Extract the [x, y] coordinate from the center of the cell holding the provided text.  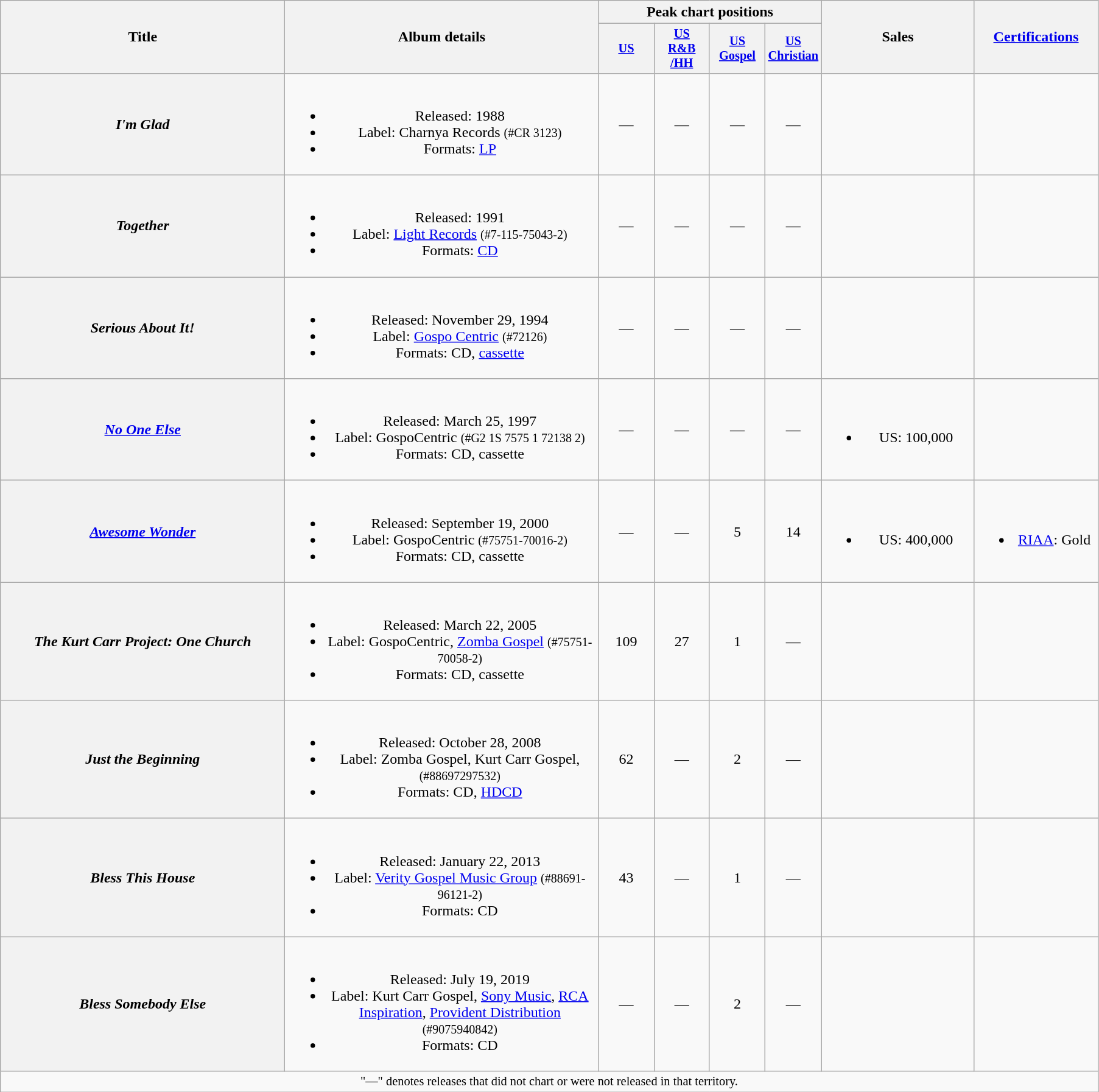
Just the Beginning [142, 759]
Released: September 19, 2000Label: GospoCentric (#75751-70016-2)Formats: CD, cassette [442, 531]
USGospel [737, 49]
Awesome Wonder [142, 531]
109 [626, 641]
No One Else [142, 430]
14 [793, 531]
Serious About It! [142, 328]
USChristian [793, 49]
Album details [442, 37]
Released: March 25, 1997Label: GospoCentric (#G2 1S 7575 1 72138 2)Formats: CD, cassette [442, 430]
Released: 1991Label: Light Records (#7-115-75043-2)Formats: CD [442, 227]
27 [682, 641]
Certifications [1036, 37]
Released: October 28, 2008Label: Zomba Gospel, Kurt Carr Gospel, (#88697297532)Formats: CD, HDCD [442, 759]
Title [142, 37]
Together [142, 227]
5 [737, 531]
US: 400,000 [897, 531]
USR&B/HH [682, 49]
Bless This House [142, 878]
Released: November 29, 1994Label: Gospo Centric (#72126)Formats: CD, cassette [442, 328]
62 [626, 759]
Bless Somebody Else [142, 1004]
43 [626, 878]
Released: January 22, 2013Label: Verity Gospel Music Group (#88691-96121-2)Formats: CD [442, 878]
RIAA: Gold [1036, 531]
Released: July 19, 2019Label: Kurt Carr Gospel, Sony Music, RCA Inspiration, Provident Distribution (#9075940842)Formats: CD [442, 1004]
US [626, 49]
Released: March 22, 2005Label: GospoCentric, Zomba Gospel (#75751-70058-2)Formats: CD, cassette [442, 641]
US: 100,000 [897, 430]
Sales [897, 37]
"—" denotes releases that did not chart or were not released in that territory. [549, 1082]
Released: 1988Label: Charnya Records (#CR 3123)Formats: LP [442, 124]
The Kurt Carr Project: One Church [142, 641]
Peak chart positions [710, 12]
I'm Glad [142, 124]
